For the text-containing cell, return its midpoint in (x, y) coordinate format. 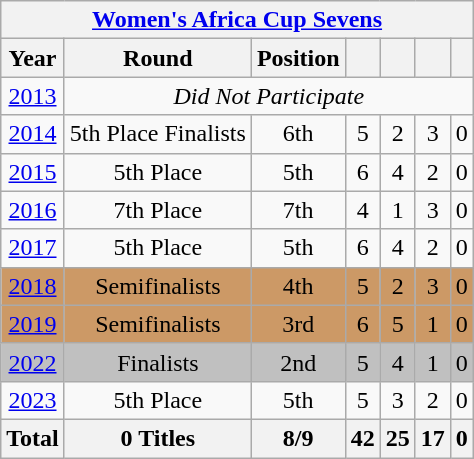
8/9 (298, 438)
2015 (33, 172)
2nd (298, 362)
Total (33, 438)
17 (432, 438)
Position (298, 58)
2022 (33, 362)
6th (298, 134)
2013 (33, 96)
2017 (33, 248)
2023 (33, 400)
Finalists (158, 362)
2019 (33, 324)
5th Place Finalists (158, 134)
25 (398, 438)
4th (298, 286)
Women's Africa Cup Sevens (238, 20)
7th Place (158, 210)
Did Not Participate (268, 96)
2014 (33, 134)
Year (33, 58)
2018 (33, 286)
2016 (33, 210)
7th (298, 210)
3rd (298, 324)
0 Titles (158, 438)
Round (158, 58)
42 (362, 438)
